Search for the cell housing the specified text and yield its [x, y] center coordinate. 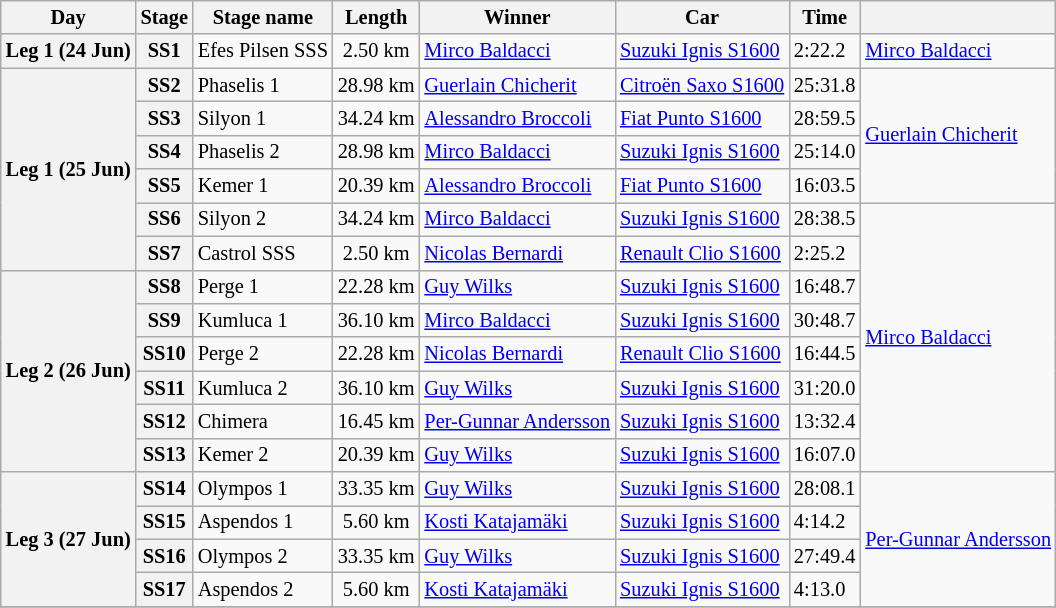
Winner [518, 17]
Leg 1 (25 Jun) [68, 169]
SS2 [164, 85]
Phaselis 1 [263, 85]
28:38.5 [824, 219]
16:44.5 [824, 354]
Perge 2 [263, 354]
Perge 1 [263, 287]
4:14.2 [824, 522]
30:48.7 [824, 320]
28:08.1 [824, 489]
SS11 [164, 388]
16:07.0 [824, 455]
16:03.5 [824, 186]
Car [702, 17]
Silyon 1 [263, 118]
Leg 2 (26 Jun) [68, 371]
4:13.0 [824, 589]
SS1 [164, 51]
Length [376, 17]
Aspendos 2 [263, 589]
Time [824, 17]
SS15 [164, 522]
Kemer 1 [263, 186]
SS3 [164, 118]
Kumluca 1 [263, 320]
SS5 [164, 186]
Aspendos 1 [263, 522]
Olympos 2 [263, 556]
Phaselis 2 [263, 152]
SS4 [164, 152]
Kumluca 2 [263, 388]
Kemer 2 [263, 455]
Citroën Saxo S1600 [702, 85]
Stage [164, 17]
Silyon 2 [263, 219]
16.45 km [376, 421]
25:31.8 [824, 85]
SS6 [164, 219]
SS12 [164, 421]
13:32.4 [824, 421]
Castrol SSS [263, 253]
2:25.2 [824, 253]
Efes Pilsen SSS [263, 51]
2:22.2 [824, 51]
SS9 [164, 320]
SS10 [164, 354]
Leg 3 (27 Jun) [68, 540]
Olympos 1 [263, 489]
SS13 [164, 455]
Chimera [263, 421]
SS7 [164, 253]
16:48.7 [824, 287]
SS8 [164, 287]
Day [68, 17]
28:59.5 [824, 118]
27:49.4 [824, 556]
SS14 [164, 489]
SS17 [164, 589]
25:14.0 [824, 152]
Stage name [263, 17]
31:20.0 [824, 388]
SS16 [164, 556]
Leg 1 (24 Jun) [68, 51]
